Provide the (X, Y) coordinate of the cell's center where the given text is located.  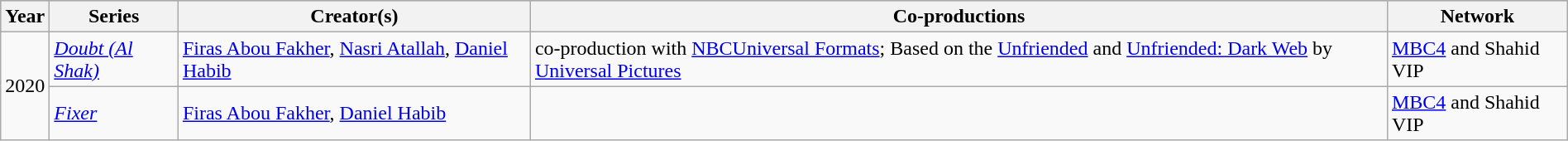
Firas Abou Fakher, Daniel Habib (354, 113)
Fixer (114, 113)
2020 (25, 86)
Year (25, 17)
Co-productions (958, 17)
Doubt (Al Shak) (114, 60)
Creator(s) (354, 17)
Series (114, 17)
co-production with NBCUniversal Formats; Based on the Unfriended and Unfriended: Dark Web by Universal Pictures (958, 60)
Network (1477, 17)
Firas Abou Fakher, Nasri Atallah, Daniel Habib (354, 60)
